Return (x, y) of the center of cell containing provided text 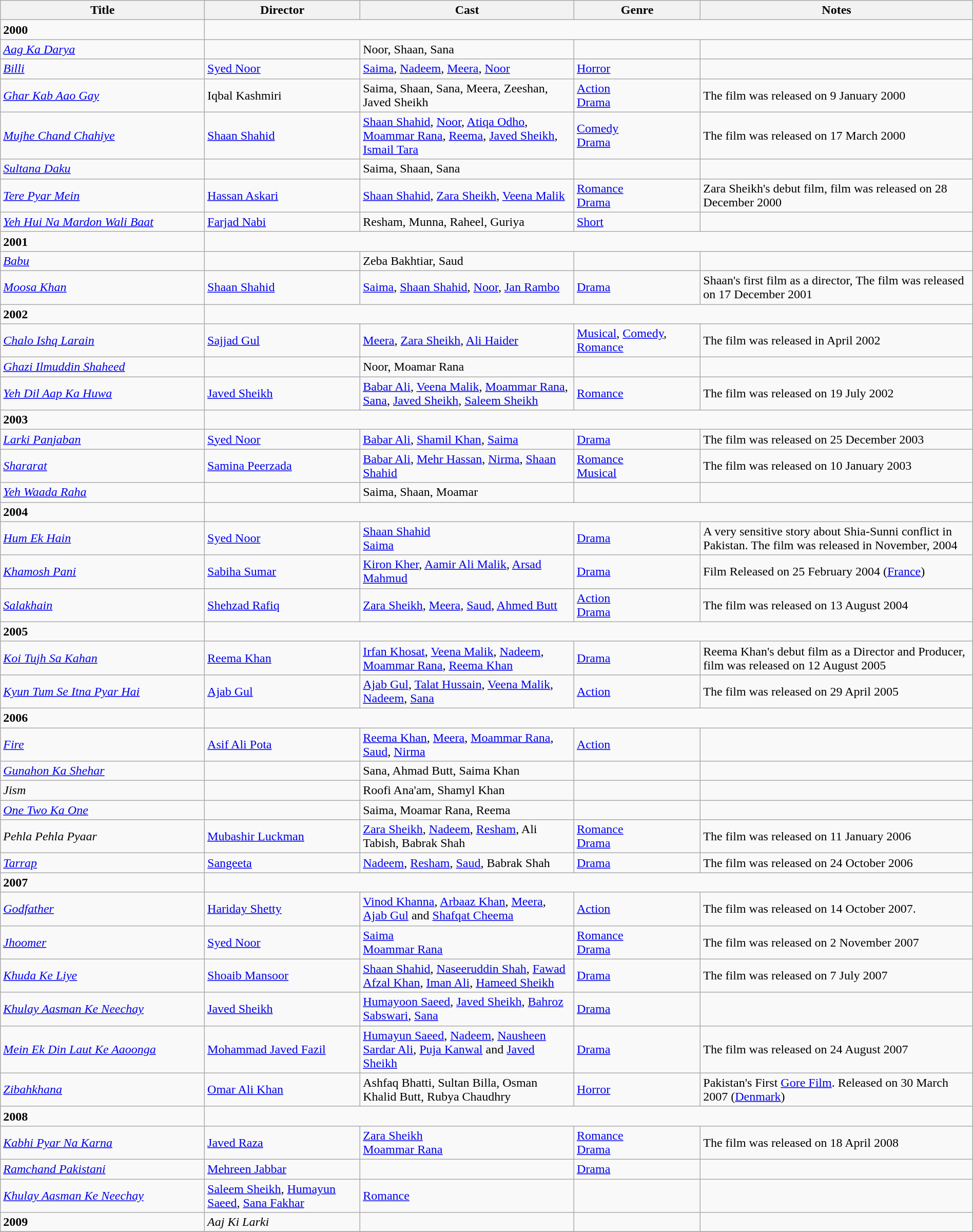
Ghar Kab Aao Gay (103, 95)
Vinod Khanna, Arbaaz Khan, Meera, Ajab Gul and Shafqat Cheema (467, 909)
Hassan Askari (282, 195)
2002 (103, 314)
Director (282, 10)
Tarrap (103, 863)
2007 (103, 882)
ComedyDrama (637, 136)
Mujhe Chand Chahiye (103, 136)
The film was released on 9 January 2000 (836, 95)
The film was released on 19 July 2002 (836, 393)
The film was released on 7 July 2007 (836, 975)
Zara Sheikh, Nadeem, Resham, Ali Tabish, Babrak Shah (467, 837)
Kiron Kher, Aamir Ali Malik, Arsad Mahmud (467, 572)
Roofi Ana'am, Shamyl Khan (467, 791)
Koi Tujh Sa Kahan (103, 658)
Saleem Sheikh, Humayun Saeed, Sana Fakhar (282, 1195)
Reema Khan's debut film as a Director and Producer, film was released on 12 August 2005 (836, 658)
Zibahkhana (103, 1089)
Sana, Ahmad Butt, Saima Khan (467, 771)
Babar Ali, Veena Malik, Moammar Rana, Sana, Javed Sheikh, Saleem Sheikh (467, 393)
The film was released in April 2002 (836, 341)
The film was released on 24 August 2007 (836, 1049)
Omar Ali Khan (282, 1089)
Zeba Bakhtiar, Saud (467, 261)
2008 (103, 1116)
Sultana Daku (103, 169)
Khamosh Pani (103, 572)
Tere Pyar Mein (103, 195)
The film was released on 10 January 2003 (836, 466)
2000 (103, 30)
Pehla Pehla Pyaar (103, 837)
The film was released on 25 December 2003 (836, 439)
Farjad Nabi (282, 222)
Godfather (103, 909)
Mohammad Javed Fazil (282, 1049)
2009 (103, 1222)
The film was released on 24 October 2006 (836, 863)
The film was released on 17 March 2000 (836, 136)
Chalo Ishq Larain (103, 341)
Shaan's first film as a director, The film was released on 17 December 2001 (836, 287)
Hum Ek Hain (103, 538)
Aaj Ki Larki (282, 1222)
Noor, Shaan, Sana (467, 49)
Salakhain (103, 605)
Saima, Shaan Shahid, Noor, Jan Rambo (467, 287)
Shoaib Mansoor (282, 975)
Yeh Waada Raha (103, 492)
Zara Sheikh, Meera, Saud, Ahmed Butt (467, 605)
Kabhi Pyar Na Karna (103, 1143)
2001 (103, 241)
Samina Peerzada (282, 466)
The film was released on 2 November 2007 (836, 942)
The film was released on 29 April 2005 (836, 691)
Shaan Shahid, Naseeruddin Shah, Fawad Afzal Khan, Iman Ali, Hameed Sheikh (467, 975)
Gunahon Ka Shehar (103, 771)
Mehreen Jabbar (282, 1169)
The film was released on 13 August 2004 (836, 605)
Humayun Saeed, Nadeem, Nausheen Sardar Ali, Puja Kanwal and Javed Sheikh (467, 1049)
Zara SheikhMoammar Rana (467, 1143)
Billi (103, 69)
Ghazi Ilmuddin Shaheed (103, 367)
Javed Raza (282, 1143)
Shararat (103, 466)
Reema Khan, Meera, Moammar Rana, Saud, Nirma (467, 744)
The film was released on 18 April 2008 (836, 1143)
Ajab Gul, Talat Hussain, Veena Malik, Nadeem, Sana (467, 691)
Reema Khan (282, 658)
Khuda Ke Liye (103, 975)
Zara Sheikh's debut film, film was released on 28 December 2000 (836, 195)
Saima, Moamar Rana, Reema (467, 810)
Babar Ali, Shamil Khan, Saima (467, 439)
Saima, Shaan, Sana, Meera, Zeeshan, Javed Sheikh (467, 95)
Shaan Shahid, Zara Sheikh, Veena Malik (467, 195)
Saima, Nadeem, Meera, Noor (467, 69)
Musical, Comedy, Romance (637, 341)
Sangeeta (282, 863)
Larki Panjaban (103, 439)
Yeh Dil Aap Ka Huwa (103, 393)
Sabiha Sumar (282, 572)
Yeh Hui Na Mardon Wali Baat (103, 222)
Ajab Gul (282, 691)
2006 (103, 718)
Ashfaq Bhatti, Sultan Billa, Osman Khalid Butt, Rubya Chaudhry (467, 1089)
RomanceMusical (637, 466)
Babu (103, 261)
Irfan Khosat, Veena Malik, Nadeem, Moammar Rana, Reema Khan (467, 658)
Nadeem, Resham, Saud, Babrak Shah (467, 863)
Short (637, 222)
Ramchand Pakistani (103, 1169)
Shaan Shahid, Noor, Atiqa Odho, Moammar Rana, Reema, Javed Sheikh, Ismail Tara (467, 136)
2004 (103, 512)
Humayoon Saeed, Javed Sheikh, Bahroz Sabswari, Sana (467, 1009)
Iqbal Kashmiri (282, 95)
Cast (467, 10)
The film was released on 11 January 2006 (836, 837)
Film Released on 25 February 2004 (France) (836, 572)
Mubashir Luckman (282, 837)
Shaan ShahidSaima (467, 538)
Hariday Shetty (282, 909)
2005 (103, 631)
Moosa Khan (103, 287)
Shehzad Rafiq (282, 605)
Asif Ali Pota (282, 744)
Jhoomer (103, 942)
Aag Ka Darya (103, 49)
Meera, Zara Sheikh, Ali Haider (467, 341)
Saima, Shaan, Sana (467, 169)
Pakistan's First Gore Film. Released on 30 March 2007 (Denmark) (836, 1089)
Kyun Tum Se Itna Pyar Hai (103, 691)
Noor, Moamar Rana (467, 367)
Mein Ek Din Laut Ke Aaoonga (103, 1049)
Babar Ali, Mehr Hassan, Nirma, Shaan Shahid (467, 466)
Genre (637, 10)
One Two Ka One (103, 810)
Jism (103, 791)
A very sensitive story about Shia-Sunni conflict in Pakistan. The film was released in November, 2004 (836, 538)
Fire (103, 744)
Resham, Munna, Raheel, Guriya (467, 222)
Notes (836, 10)
2003 (103, 420)
The film was released on 14 October 2007. (836, 909)
SaimaMoammar Rana (467, 942)
Saima, Shaan, Moamar (467, 492)
Sajjad Gul (282, 341)
Title (103, 10)
